Output the [x, y] coordinate of the center of the cell containing the given text.  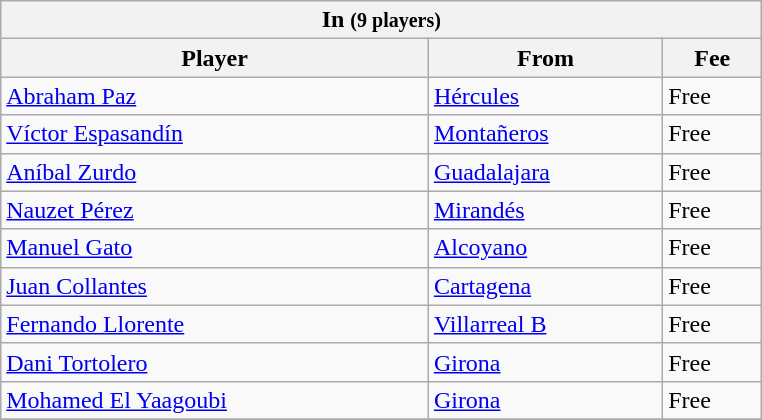
Alcoyano [545, 248]
Villarreal B [545, 324]
Guadalajara [545, 172]
Mirandés [545, 210]
Hércules [545, 96]
From [545, 58]
Abraham Paz [215, 96]
Manuel Gato [215, 248]
Fernando Llorente [215, 324]
Nauzet Pérez [215, 210]
Montañeros [545, 134]
Player [215, 58]
Aníbal Zurdo [215, 172]
Cartagena [545, 286]
Fee [712, 58]
Dani Tortolero [215, 362]
In (9 players) [382, 20]
Mohamed El Yaagoubi [215, 400]
Víctor Espasandín [215, 134]
Juan Collantes [215, 286]
